Output the [X, Y] coordinate of the center of the cell containing the given text.  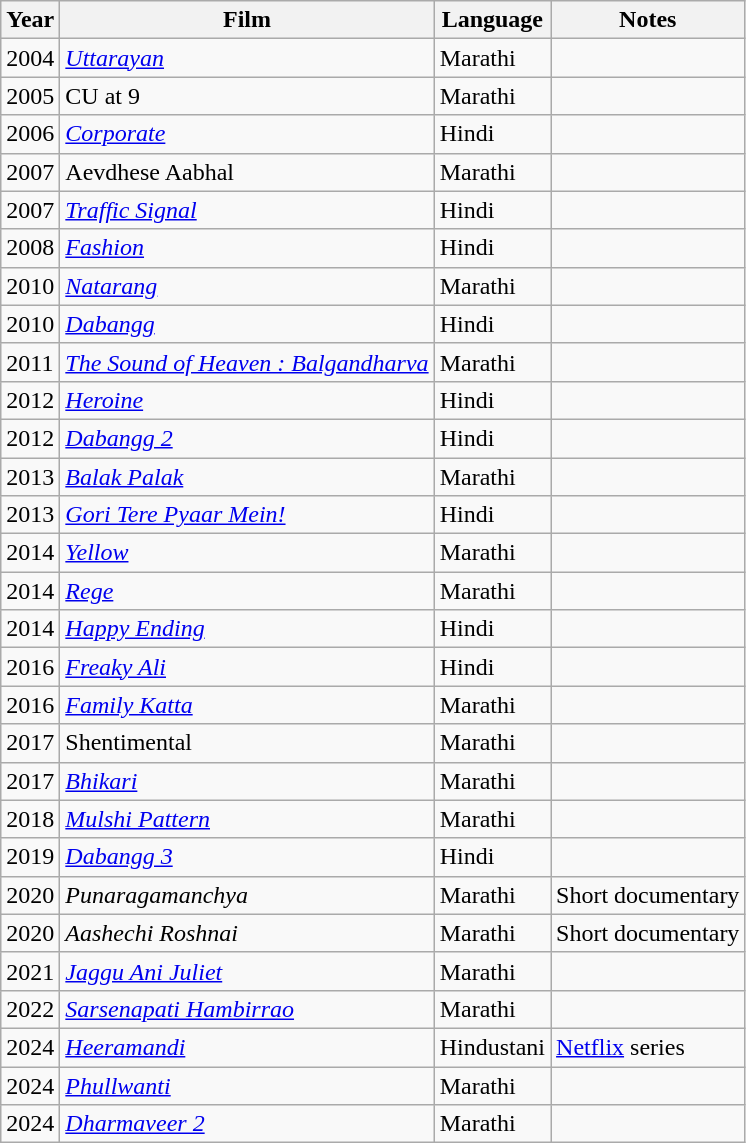
Freaky Ali [247, 667]
Year [30, 20]
Uttarayan [247, 58]
Dharmaveer 2 [247, 1124]
Punaragamanchya [247, 895]
Notes [648, 20]
Dabangg 3 [247, 857]
Family Katta [247, 705]
2019 [30, 857]
Rege [247, 591]
Jaggu Ani Juliet [247, 971]
Language [492, 20]
The Sound of Heaven : Balgandharva [247, 362]
Dabangg 2 [247, 438]
2022 [30, 1009]
Natarang [247, 286]
2021 [30, 971]
Traffic Signal [247, 210]
Aevdhese Aabhal [247, 172]
Netflix series [648, 1047]
Happy Ending [247, 629]
Phullwanti [247, 1085]
Aashechi Roshnai [247, 933]
Sarsenapati Hambirrao [247, 1009]
2006 [30, 134]
2018 [30, 819]
Heeramandi [247, 1047]
Yellow [247, 553]
Film [247, 20]
Corporate [247, 134]
2005 [30, 96]
Dabangg [247, 324]
2008 [30, 248]
2011 [30, 362]
2004 [30, 58]
Shentimental [247, 743]
Heroine [247, 400]
Balak Palak [247, 477]
Hindustani [492, 1047]
Fashion [247, 248]
Gori Tere Pyaar Mein! [247, 515]
Bhikari [247, 781]
Mulshi Pattern [247, 819]
CU at 9 [247, 96]
